Determine the (x, y) coordinate at the center of the cell enclosing the given text.  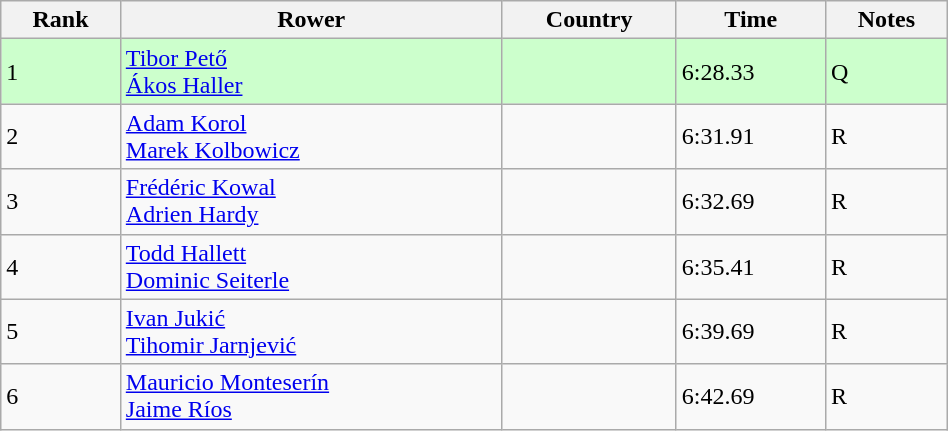
Country (589, 20)
6:28.33 (750, 72)
Notes (886, 20)
Time (750, 20)
Todd Hallett Dominic Seiterle (311, 266)
Ivan Jukić Tihomir Jarnjević (311, 332)
6 (61, 396)
6:32.69 (750, 202)
Tibor PetőÁkos Haller (311, 72)
Frédéric KowalAdrien Hardy (311, 202)
1 (61, 72)
3 (61, 202)
Rank (61, 20)
4 (61, 266)
6:42.69 (750, 396)
6:35.41 (750, 266)
Rower (311, 20)
5 (61, 332)
6:31.91 (750, 136)
Q (886, 72)
Mauricio Monteserín Jaime Ríos (311, 396)
Adam KorolMarek Kolbowicz (311, 136)
2 (61, 136)
6:39.69 (750, 332)
